Return the (x, y) coordinate for the center point of the cell that contains the specified text.  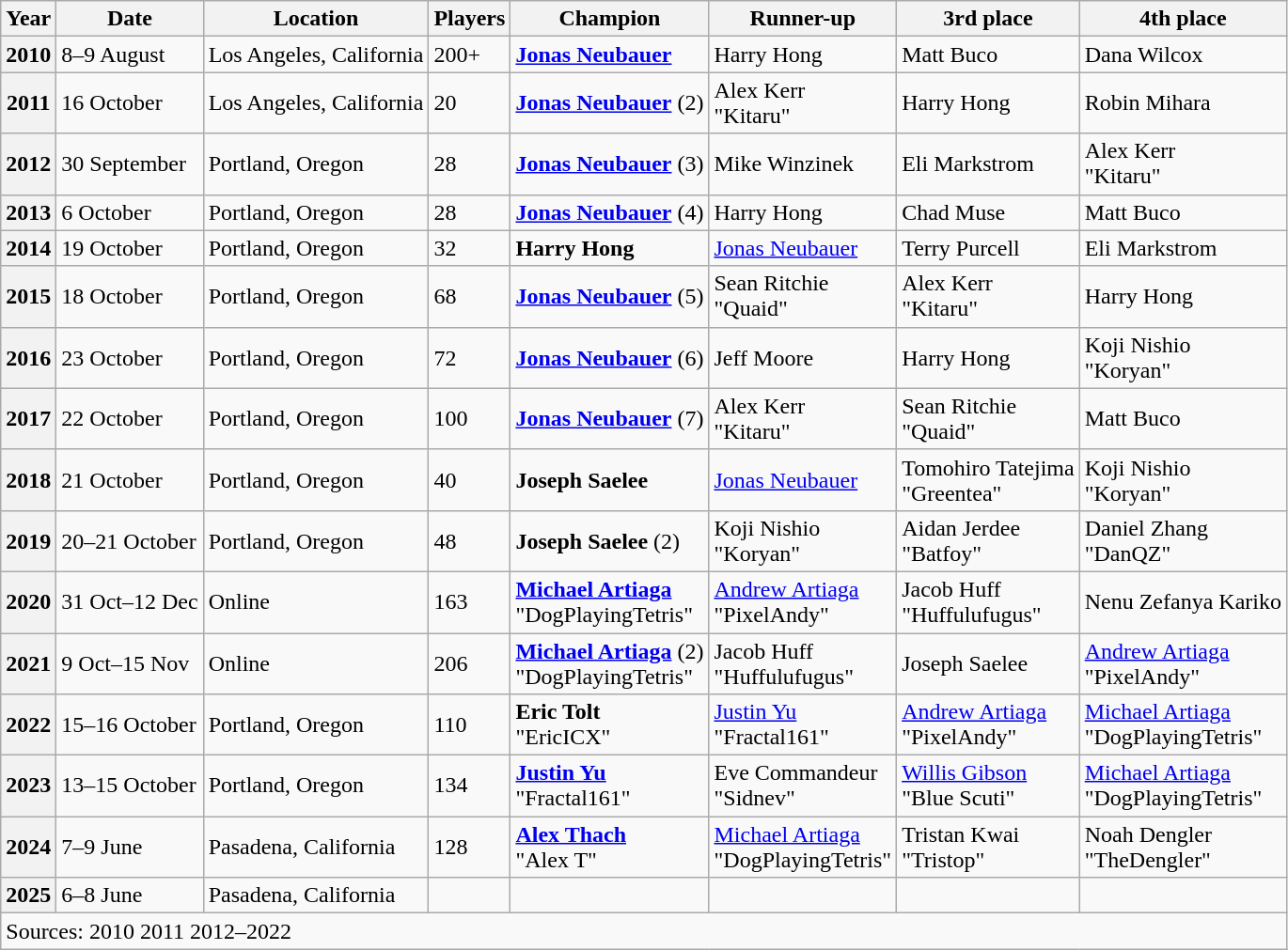
Robin Mihara (1183, 103)
Joseph Saelee (2) (609, 541)
Tristan Kwai"Tristop" (989, 848)
2020 (28, 601)
Eve Commandeur"Sidnev" (803, 786)
32 (470, 248)
31 Oct–12 Dec (130, 601)
6 October (130, 212)
Aidan Jerdee"Batfoy" (989, 541)
Tomohiro Tatejima"Greentea" (989, 479)
9 Oct–15 Nov (130, 663)
2012 (28, 164)
2018 (28, 479)
13–15 October (130, 786)
2010 (28, 55)
Jeff Moore (803, 357)
20–21 October (130, 541)
3rd place (989, 19)
20 (470, 103)
48 (470, 541)
2019 (28, 541)
68 (470, 297)
110 (470, 725)
163 (470, 601)
2021 (28, 663)
Jonas Neubauer (3) (609, 164)
Jonas Neubauer (7) (609, 419)
30 September (130, 164)
128 (470, 848)
100 (470, 419)
21 October (130, 479)
15–16 October (130, 725)
Jonas Neubauer (2) (609, 103)
Date (130, 19)
Daniel Zhang"DanQZ" (1183, 541)
Champion (609, 19)
Willis Gibson"Blue Scuti" (989, 786)
16 October (130, 103)
40 (470, 479)
22 October (130, 419)
Jonas Neubauer (6) (609, 357)
Dana Wilcox (1183, 55)
8–9 August (130, 55)
Mike Winzinek (803, 164)
2024 (28, 848)
Terry Purcell (989, 248)
Location (316, 19)
Chad Muse (989, 212)
18 October (130, 297)
19 October (130, 248)
2017 (28, 419)
Jonas Neubauer (4) (609, 212)
Runner-up (803, 19)
2011 (28, 103)
72 (470, 357)
134 (470, 786)
Michael Artiaga (2)"DogPlayingTetris" (609, 663)
7–9 June (130, 848)
2022 (28, 725)
Eric Tolt"EricICX" (609, 725)
6–8 June (130, 895)
Jonas Neubauer (5) (609, 297)
2025 (28, 895)
Year (28, 19)
206 (470, 663)
Players (470, 19)
Alex Thach"Alex T" (609, 848)
200+ (470, 55)
2013 (28, 212)
2015 (28, 297)
Noah Dengler"TheDengler" (1183, 848)
2014 (28, 248)
Nenu Zefanya Kariko (1183, 601)
2023 (28, 786)
2016 (28, 357)
23 October (130, 357)
Sources: 2010 2011 2012–2022 (644, 931)
4th place (1183, 19)
